Locate the cell with the specified text and output its [x, y] center coordinate. 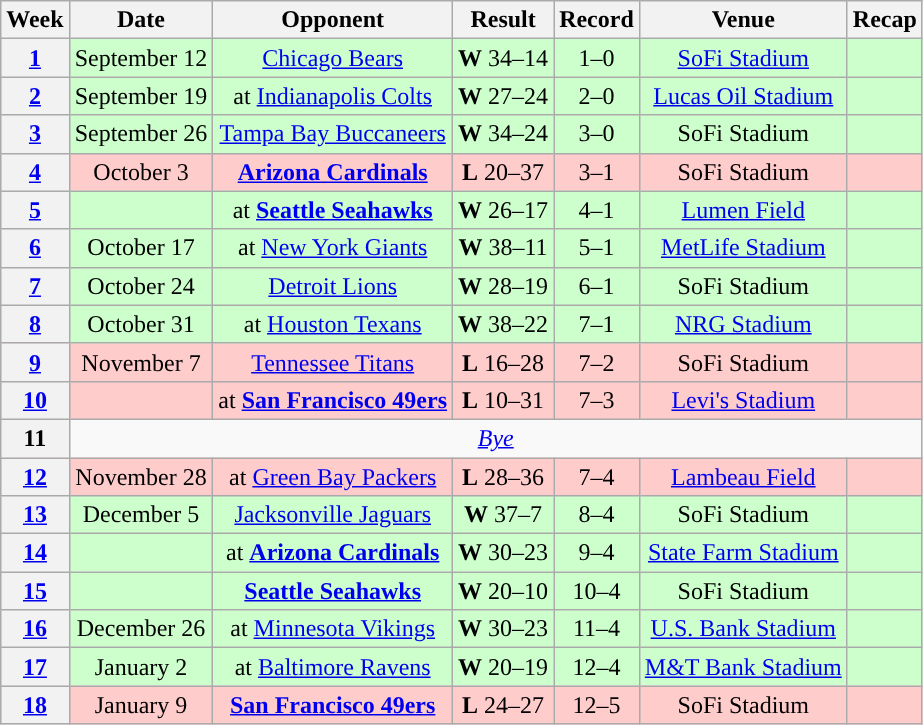
September 12 [141, 58]
Levi's Stadium [743, 400]
Bye [496, 438]
at Minnesota Vikings [333, 629]
Recap [884, 20]
W 28–19 [504, 286]
9–4 [597, 553]
M&T Bank Stadium [743, 667]
8–4 [597, 515]
11 [35, 438]
at Indianapolis Colts [333, 96]
at San Francisco 49ers [333, 400]
W 20–10 [504, 591]
at New York Giants [333, 248]
L 24–27 [504, 705]
11–4 [597, 629]
7–4 [597, 477]
W 38–22 [504, 324]
Result [504, 20]
1 [35, 58]
September 26 [141, 134]
W 27–24 [504, 96]
1–0 [597, 58]
September 19 [141, 96]
7 [35, 286]
NRG Stadium [743, 324]
W 38–11 [504, 248]
7–3 [597, 400]
12–5 [597, 705]
4 [35, 172]
3–1 [597, 172]
Tampa Bay Buccaneers [333, 134]
9 [35, 362]
7–2 [597, 362]
5–1 [597, 248]
at Houston Texans [333, 324]
17 [35, 667]
at Green Bay Packers [333, 477]
San Francisco 49ers [333, 705]
8 [35, 324]
10–4 [597, 591]
U.S. Bank Stadium [743, 629]
2–0 [597, 96]
3–0 [597, 134]
Chicago Bears [333, 58]
4–1 [597, 210]
Tennessee Titans [333, 362]
State Farm Stadium [743, 553]
at Arizona Cardinals [333, 553]
15 [35, 591]
W 34–24 [504, 134]
MetLife Stadium [743, 248]
October 17 [141, 248]
Arizona Cardinals [333, 172]
Lumen Field [743, 210]
2 [35, 96]
14 [35, 553]
Venue [743, 20]
10 [35, 400]
November 7 [141, 362]
at Baltimore Ravens [333, 667]
L 28–36 [504, 477]
16 [35, 629]
October 31 [141, 324]
Lambeau Field [743, 477]
Lucas Oil Stadium [743, 96]
November 28 [141, 477]
Seattle Seahawks [333, 591]
Jacksonville Jaguars [333, 515]
12–4 [597, 667]
Opponent [333, 20]
18 [35, 705]
W 20–19 [504, 667]
W 34–14 [504, 58]
13 [35, 515]
W 26–17 [504, 210]
December 5 [141, 515]
7–1 [597, 324]
January 9 [141, 705]
6 [35, 248]
12 [35, 477]
Detroit Lions [333, 286]
L 20–37 [504, 172]
5 [35, 210]
L 10–31 [504, 400]
3 [35, 134]
December 26 [141, 629]
6–1 [597, 286]
Date [141, 20]
at Seattle Seahawks [333, 210]
January 2 [141, 667]
Week [35, 20]
October 3 [141, 172]
L 16–28 [504, 362]
Record [597, 20]
W 37–7 [504, 515]
October 24 [141, 286]
